Return the (x, y) coordinate for the center point of the cell that contains the specified text.  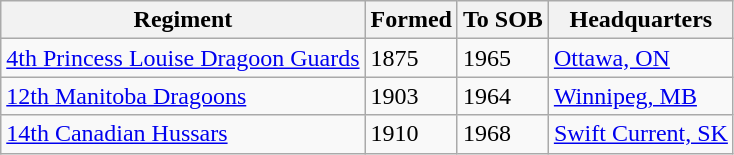
1964 (502, 96)
14th Canadian Hussars (183, 134)
Formed (411, 20)
1875 (411, 58)
Ottawa, ON (640, 58)
To SOB (502, 20)
Regiment (183, 20)
Swift Current, SK (640, 134)
1903 (411, 96)
Winnipeg, MB (640, 96)
Headquarters (640, 20)
4th Princess Louise Dragoon Guards (183, 58)
1910 (411, 134)
1965 (502, 58)
1968 (502, 134)
12th Manitoba Dragoons (183, 96)
